Search for the cell housing the specified text and yield its (X, Y) center coordinate. 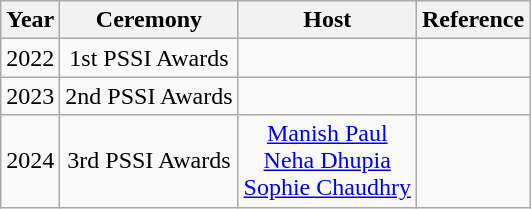
Manish PaulNeha DhupiaSophie Chaudhry (327, 161)
Reference (472, 20)
Ceremony (149, 20)
2024 (30, 161)
2022 (30, 58)
Year (30, 20)
2023 (30, 96)
3rd PSSI Awards (149, 161)
1st PSSI Awards (149, 58)
2nd PSSI Awards (149, 96)
Host (327, 20)
